Return the (X, Y) coordinate for the center point of the cell that contains the specified text.  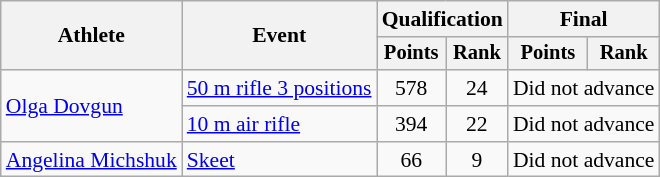
10 m air rifle (280, 124)
Final (584, 19)
578 (412, 88)
50 m rifle 3 positions (280, 88)
24 (477, 88)
22 (477, 124)
Qualification (442, 19)
Athlete (92, 36)
Olga Dovgun (92, 106)
Event (280, 36)
394 (412, 124)
